Pinpoint the cell where the given text exists, returning its (X, Y) midpoint coordinate. 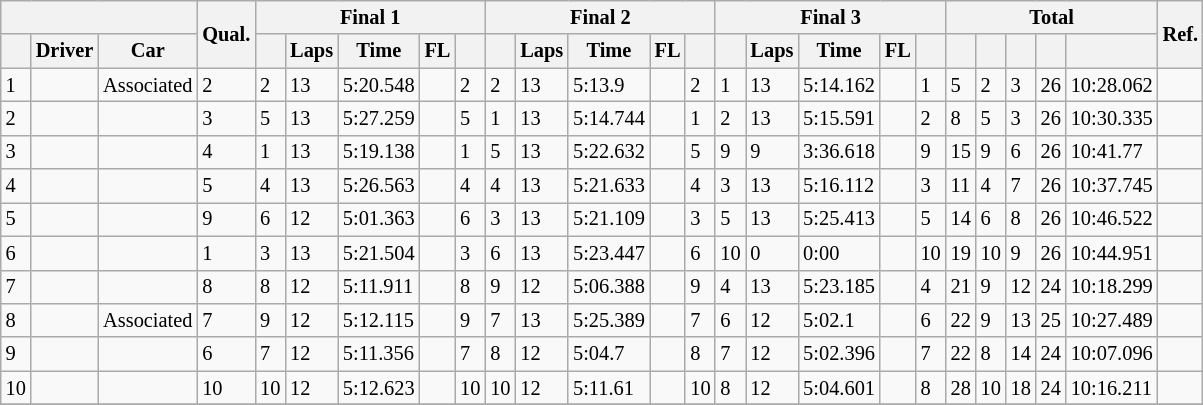
5:02.1 (839, 320)
10:07.096 (1112, 354)
5:02.396 (839, 354)
5:21.109 (609, 219)
5:04.7 (609, 354)
5:14.744 (609, 118)
Driver (64, 51)
5:04.601 (839, 388)
5:15.591 (839, 118)
5:01.363 (379, 219)
5:20.548 (379, 85)
5:22.632 (609, 152)
5:11.356 (379, 354)
10:44.951 (1112, 253)
0 (772, 253)
5:23.185 (839, 287)
10:30.335 (1112, 118)
5:25.413 (839, 219)
5:23.447 (609, 253)
Final 1 (370, 17)
19 (961, 253)
15 (961, 152)
5:12.115 (379, 320)
Ref. (1180, 34)
5:26.563 (379, 186)
5:06.388 (609, 287)
10:16.211 (1112, 388)
5:11.911 (379, 287)
10:41.77 (1112, 152)
5:11.61 (609, 388)
10:28.062 (1112, 85)
11 (961, 186)
18 (1021, 388)
3:36.618 (839, 152)
Final 2 (600, 17)
5:14.162 (839, 85)
Qual. (226, 34)
10:46.522 (1112, 219)
10:18.299 (1112, 287)
10:37.745 (1112, 186)
5:27.259 (379, 118)
25 (1051, 320)
Total (1052, 17)
5:19.138 (379, 152)
Final 3 (830, 17)
5:21.504 (379, 253)
28 (961, 388)
5:12.623 (379, 388)
5:25.389 (609, 320)
0:00 (839, 253)
5:21.633 (609, 186)
10:27.489 (1112, 320)
5:16.112 (839, 186)
21 (961, 287)
Car (148, 51)
5:13.9 (609, 85)
